Locate the cell with the specified text and output its [X, Y] center coordinate. 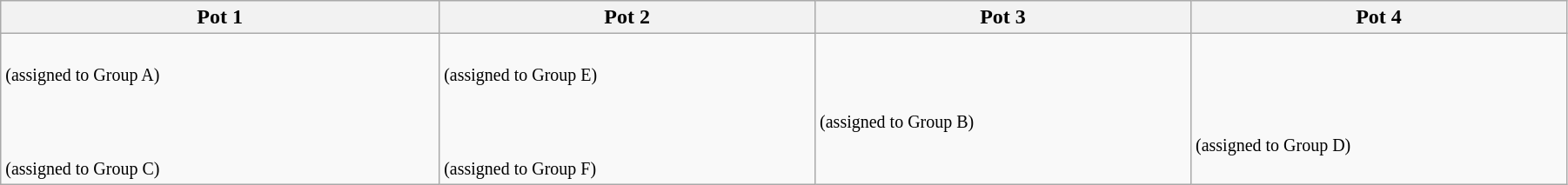
Pot 3 [1003, 17]
Pot 1 [220, 17]
Pot 2 [627, 17]
(assigned to Group A) (assigned to Group C) [220, 109]
(assigned to Group D) [1378, 109]
Pot 4 [1378, 17]
(assigned to Group B) [1003, 109]
(assigned to Group E) (assigned to Group F) [627, 109]
